For the text-containing cell, return its midpoint in (x, y) coordinate format. 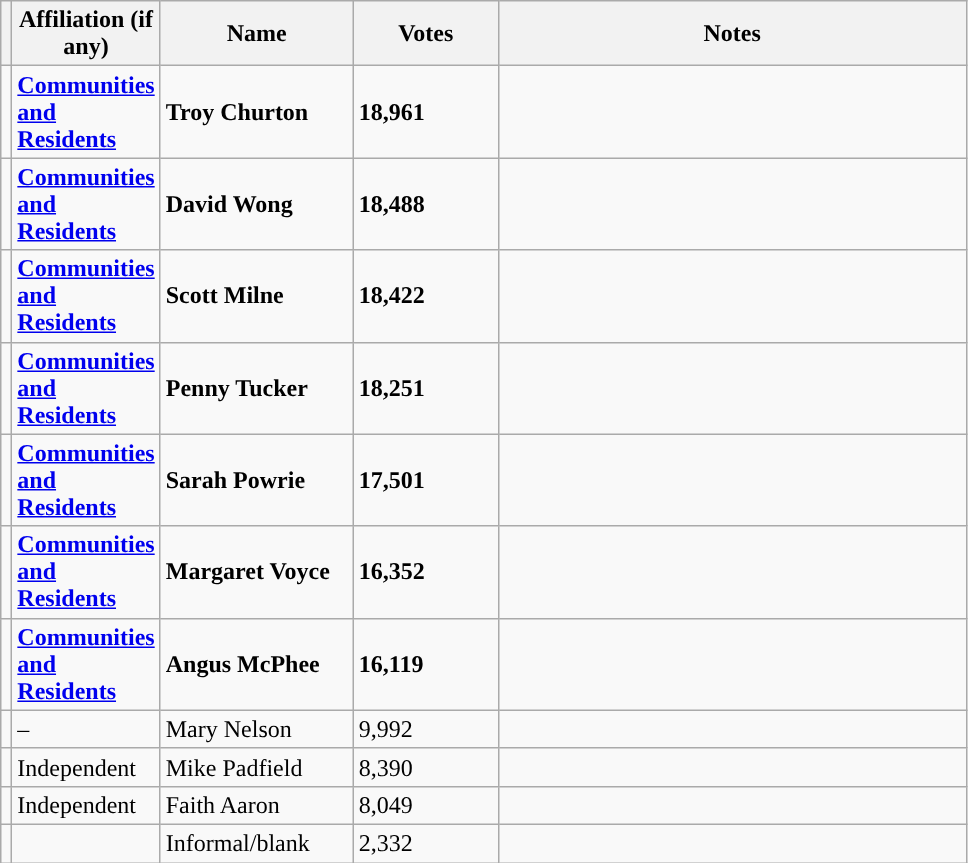
Margaret Voyce (256, 572)
Sarah Powrie (256, 480)
Affiliation (if any) (86, 34)
18,251 (426, 388)
Faith Aaron (256, 805)
16,352 (426, 572)
Penny Tucker (256, 388)
Name (256, 34)
2,332 (426, 843)
David Wong (256, 204)
Mary Nelson (256, 729)
18,422 (426, 296)
Angus McPhee (256, 664)
Informal/blank (256, 843)
Mike Padfield (256, 767)
Notes (732, 34)
17,501 (426, 480)
Votes (426, 34)
8,390 (426, 767)
8,049 (426, 805)
18,961 (426, 112)
Scott Milne (256, 296)
16,119 (426, 664)
– (86, 729)
18,488 (426, 204)
9,992 (426, 729)
Troy Churton (256, 112)
